Search for the cell housing the specified text and yield its (x, y) center coordinate. 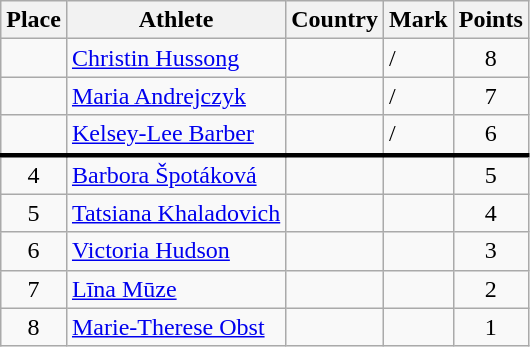
Marie-Therese Obst (176, 327)
Place (34, 20)
Barbora Špotáková (176, 174)
Country (335, 20)
Christin Hussong (176, 58)
3 (490, 251)
Points (490, 20)
Victoria Hudson (176, 251)
Mark (418, 20)
Kelsey-Lee Barber (176, 135)
1 (490, 327)
Athlete (176, 20)
Tatsiana Khaladovich (176, 213)
Maria Andrejczyk (176, 96)
2 (490, 289)
Līna Mūze (176, 289)
